Provide the (x, y) coordinate of the cell's center where the given text is located.  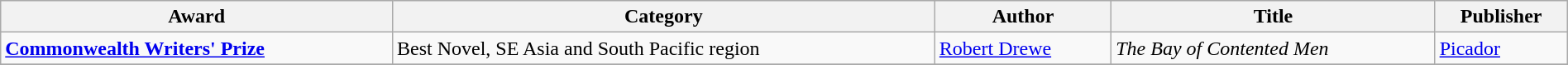
Publisher (1501, 17)
Commonwealth Writers' Prize (197, 48)
Author (1022, 17)
Picador (1501, 48)
Title (1274, 17)
Category (663, 17)
Award (197, 17)
The Bay of Contented Men (1274, 48)
Best Novel, SE Asia and South Pacific region (663, 48)
Robert Drewe (1022, 48)
